For the text-containing cell, return its midpoint in (X, Y) coordinate format. 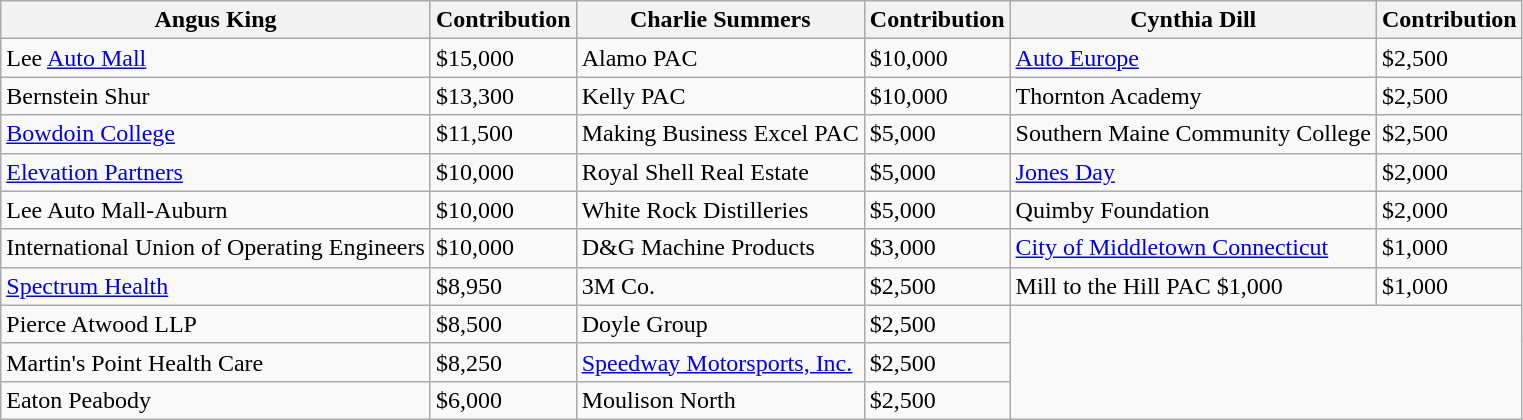
Martin's Point Health Care (216, 362)
Southern Maine Community College (1193, 134)
Jones Day (1193, 172)
$3,000 (937, 248)
D&G Machine Products (720, 248)
Bowdoin College (216, 134)
Auto Europe (1193, 58)
Eaton Peabody (216, 400)
Mill to the Hill PAC $1,000 (1193, 286)
City of Middletown Connecticut (1193, 248)
$15,000 (503, 58)
Lee Auto Mall (216, 58)
Angus King (216, 20)
3M Co. (720, 286)
Charlie Summers (720, 20)
Moulison North (720, 400)
$8,950 (503, 286)
Royal Shell Real Estate (720, 172)
Making Business Excel PAC (720, 134)
Quimby Foundation (1193, 210)
Bernstein Shur (216, 96)
Pierce Atwood LLP (216, 324)
$13,300 (503, 96)
Spectrum Health (216, 286)
Doyle Group (720, 324)
Speedway Motorsports, Inc. (720, 362)
$6,000 (503, 400)
Kelly PAC (720, 96)
$8,250 (503, 362)
Cynthia Dill (1193, 20)
$11,500 (503, 134)
Lee Auto Mall-Auburn (216, 210)
White Rock Distilleries (720, 210)
Alamo PAC (720, 58)
Elevation Partners (216, 172)
Thornton Academy (1193, 96)
$8,500 (503, 324)
International Union of Operating Engineers (216, 248)
